Return the (x, y) coordinate for the center point of the cell that contains the specified text.  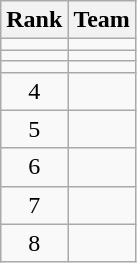
8 (34, 243)
6 (34, 167)
5 (34, 129)
7 (34, 205)
Team (102, 20)
4 (34, 91)
Rank (34, 20)
